Scan for the cell matching the given text and deliver its (X, Y) coordinate at center. 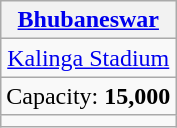
Kalinga Stadium (88, 58)
Capacity: 15,000 (88, 96)
Bhubaneswar (88, 20)
